Pinpoint the cell where the given text exists, returning its (X, Y) midpoint coordinate. 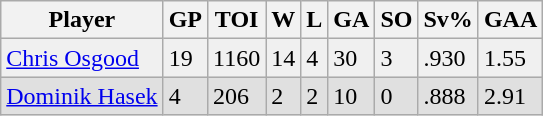
30 (352, 58)
Sv% (448, 20)
19 (185, 58)
Chris Osgood (82, 58)
GAA (510, 20)
.888 (448, 96)
1160 (237, 58)
14 (284, 58)
0 (396, 96)
206 (237, 96)
2.91 (510, 96)
GP (185, 20)
TOI (237, 20)
GA (352, 20)
W (284, 20)
10 (352, 96)
1.55 (510, 58)
L (314, 20)
.930 (448, 58)
SO (396, 20)
Dominik Hasek (82, 96)
Player (82, 20)
3 (396, 58)
